Return (x, y) of the center of cell containing provided text 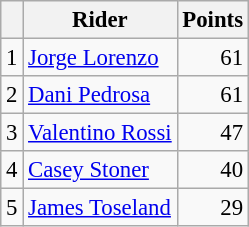
29 (212, 208)
5 (12, 208)
Points (212, 20)
40 (212, 170)
Jorge Lorenzo (100, 58)
Valentino Rossi (100, 133)
3 (12, 133)
1 (12, 58)
James Toseland (100, 208)
4 (12, 170)
47 (212, 133)
Dani Pedrosa (100, 95)
Rider (100, 20)
2 (12, 95)
Casey Stoner (100, 170)
